From the cell containing the given text, extract its center point as (x, y) coordinate. 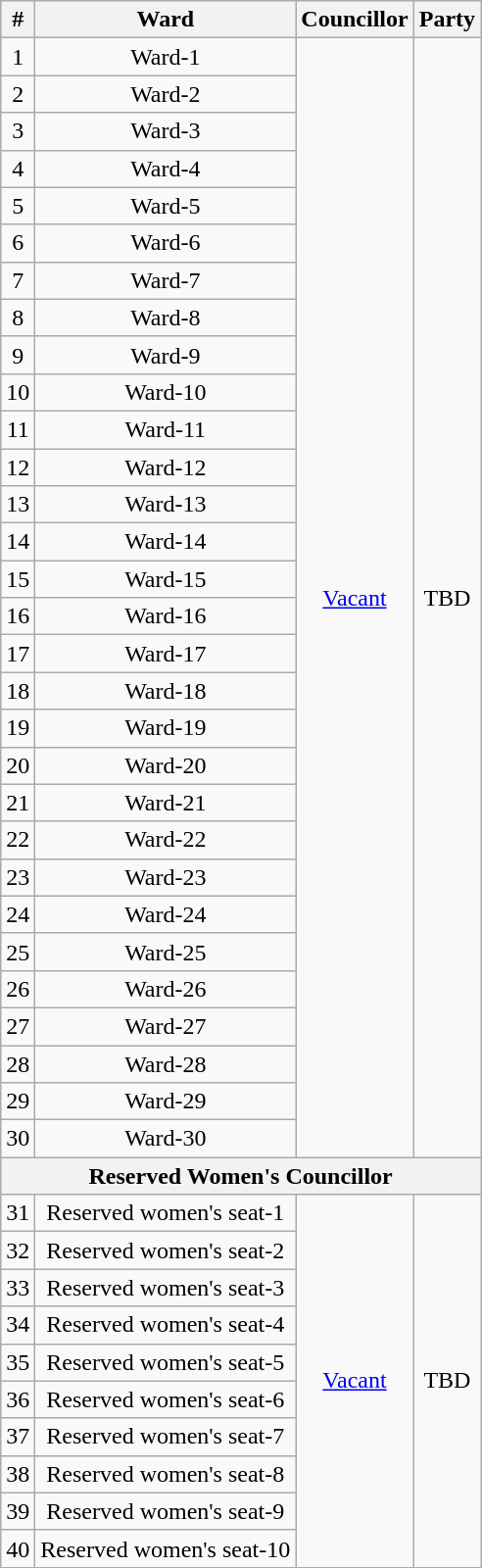
Ward-10 (166, 392)
Reserved women's seat-8 (166, 1474)
35 (18, 1362)
Ward-21 (166, 803)
39 (18, 1511)
19 (18, 728)
32 (18, 1250)
Reserved women's seat-4 (166, 1325)
10 (18, 392)
28 (18, 1063)
Ward-7 (166, 280)
5 (18, 206)
18 (18, 691)
40 (18, 1548)
6 (18, 243)
25 (18, 952)
Ward-5 (166, 206)
20 (18, 765)
Councillor (355, 20)
9 (18, 355)
Ward-27 (166, 1026)
Ward-17 (166, 654)
Reserved women's seat-9 (166, 1511)
33 (18, 1288)
Party (447, 20)
36 (18, 1399)
38 (18, 1474)
Reserved women's seat-1 (166, 1213)
Ward-18 (166, 691)
12 (18, 467)
21 (18, 803)
Ward-30 (166, 1139)
Ward-26 (166, 989)
17 (18, 654)
Ward-8 (166, 318)
24 (18, 914)
Ward-15 (166, 579)
4 (18, 169)
Ward-22 (166, 840)
Ward-28 (166, 1063)
Ward-25 (166, 952)
Ward-14 (166, 542)
Ward-20 (166, 765)
Ward-16 (166, 616)
Ward-11 (166, 429)
3 (18, 131)
11 (18, 429)
7 (18, 280)
14 (18, 542)
1 (18, 57)
Ward-9 (166, 355)
Ward-6 (166, 243)
30 (18, 1139)
16 (18, 616)
# (18, 20)
Ward-4 (166, 169)
23 (18, 877)
Ward-29 (166, 1102)
Reserved Women's Councillor (241, 1176)
Ward (166, 20)
Reserved women's seat-6 (166, 1399)
13 (18, 505)
34 (18, 1325)
15 (18, 579)
Ward-24 (166, 914)
8 (18, 318)
Reserved women's seat-10 (166, 1548)
Ward-3 (166, 131)
27 (18, 1026)
Ward-1 (166, 57)
Ward-13 (166, 505)
Ward-19 (166, 728)
22 (18, 840)
2 (18, 94)
Reserved women's seat-3 (166, 1288)
Reserved women's seat-5 (166, 1362)
37 (18, 1437)
26 (18, 989)
Ward-12 (166, 467)
29 (18, 1102)
Ward-2 (166, 94)
Reserved women's seat-7 (166, 1437)
Ward-23 (166, 877)
Reserved women's seat-2 (166, 1250)
31 (18, 1213)
